Output the [x, y] coordinate of the center of the cell containing the given text.  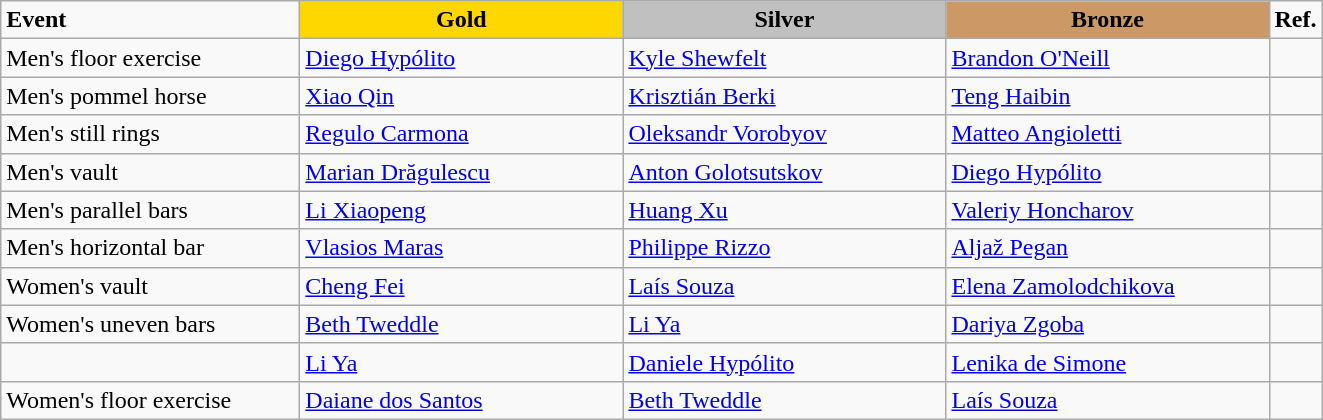
Event [150, 20]
Men's horizontal bar [150, 248]
Men's parallel bars [150, 210]
Teng Haibin [1108, 96]
Matteo Angioletti [1108, 134]
Daniele Hypólito [784, 362]
Anton Golotsutskov [784, 172]
Li Xiaopeng [462, 210]
Xiao Qin [462, 96]
Men's vault [150, 172]
Silver [784, 20]
Huang Xu [784, 210]
Regulo Carmona [462, 134]
Women's vault [150, 286]
Daiane dos Santos [462, 400]
Men's still rings [150, 134]
Oleksandr Vorobyov [784, 134]
Dariya Zgoba [1108, 324]
Elena Zamolodchikova [1108, 286]
Lenika de Simone [1108, 362]
Valeriy Honcharov [1108, 210]
Ref. [1296, 20]
Krisztián Berki [784, 96]
Cheng Fei [462, 286]
Philippe Rizzo [784, 248]
Kyle Shewfelt [784, 58]
Brandon O'Neill [1108, 58]
Bronze [1108, 20]
Men's floor exercise [150, 58]
Women's floor exercise [150, 400]
Gold [462, 20]
Women's uneven bars [150, 324]
Men's pommel horse [150, 96]
Marian Drăgulescu [462, 172]
Vlasios Maras [462, 248]
Aljaž Pegan [1108, 248]
